Search for the cell housing the specified text and yield its [x, y] center coordinate. 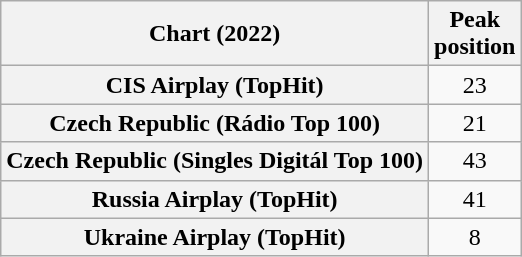
Ukraine Airplay (TopHit) [215, 237]
Czech Republic (Rádio Top 100) [215, 123]
43 [475, 161]
21 [475, 123]
Peakposition [475, 34]
8 [475, 237]
41 [475, 199]
CIS Airplay (TopHit) [215, 85]
Russia Airplay (TopHit) [215, 199]
23 [475, 85]
Czech Republic (Singles Digitál Top 100) [215, 161]
Chart (2022) [215, 34]
